Output the [x, y] coordinate of the center of the cell containing the given text.  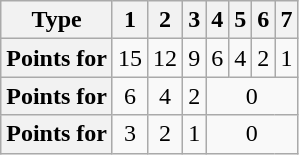
9 [194, 58]
15 [130, 58]
7 [286, 20]
5 [240, 20]
Type [57, 20]
12 [166, 58]
